Pinpoint the cell where the given text exists, returning its [x, y] midpoint coordinate. 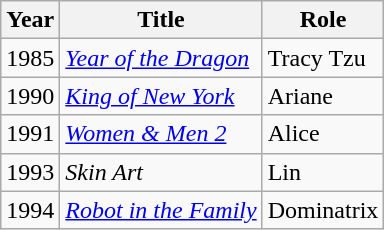
1985 [30, 58]
Year of the Dragon [161, 58]
King of New York [161, 96]
Skin Art [161, 172]
1991 [30, 134]
Lin [323, 172]
Women & Men 2 [161, 134]
1993 [30, 172]
Year [30, 20]
Title [161, 20]
Robot in the Family [161, 210]
1994 [30, 210]
Alice [323, 134]
Ariane [323, 96]
Dominatrix [323, 210]
1990 [30, 96]
Tracy Tzu [323, 58]
Role [323, 20]
